Pinpoint the cell where the given text exists, returning its (X, Y) midpoint coordinate. 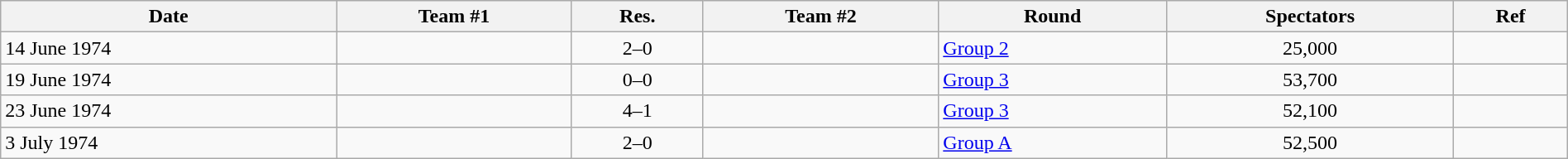
Spectators (1310, 17)
14 June 1974 (169, 48)
0–0 (637, 79)
Group 2 (1053, 48)
25,000 (1310, 48)
Res. (637, 17)
52,500 (1310, 142)
23 June 1974 (169, 111)
Team #1 (455, 17)
19 June 1974 (169, 79)
3 July 1974 (169, 142)
Round (1053, 17)
53,700 (1310, 79)
52,100 (1310, 111)
Group A (1053, 142)
Team #2 (820, 17)
Date (169, 17)
4–1 (637, 111)
Ref (1510, 17)
